Scan for the cell matching the given text and deliver its [x, y] coordinate at center. 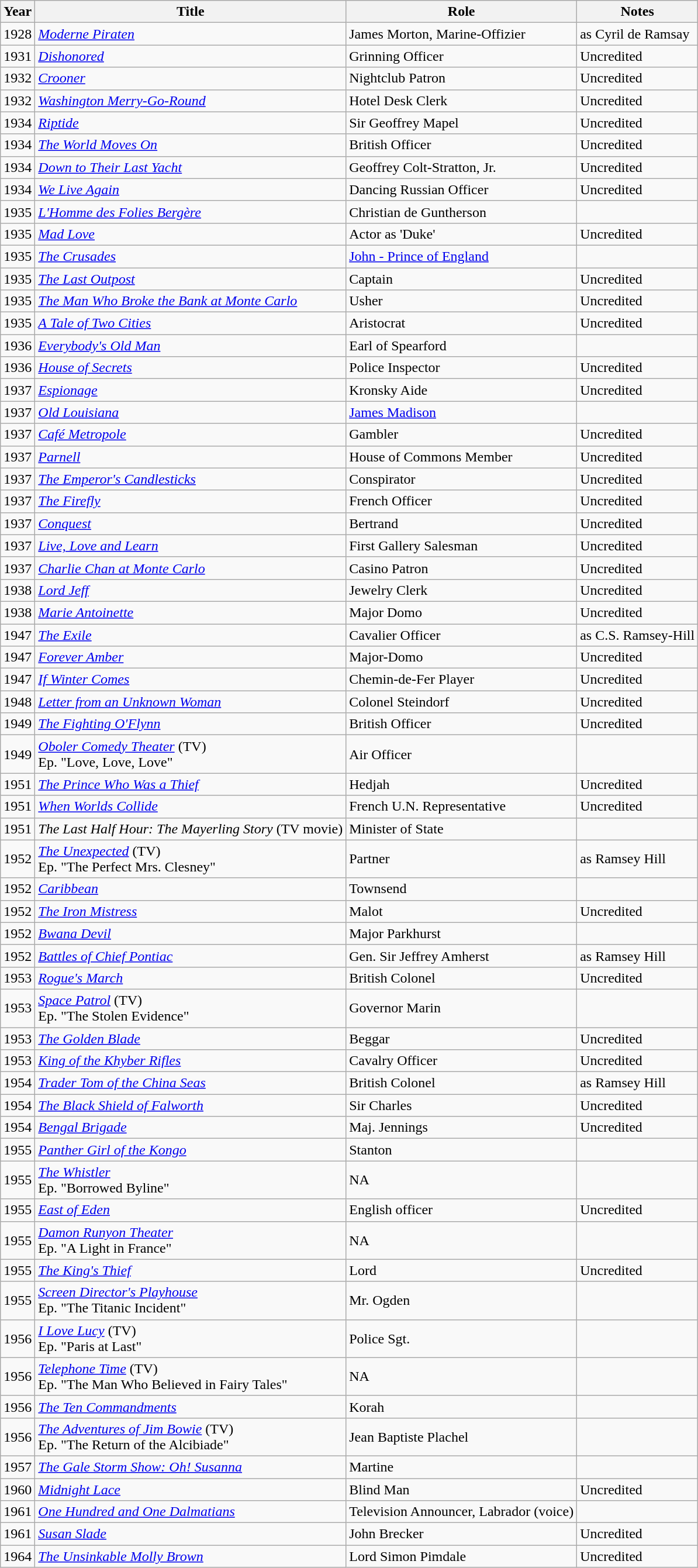
The Gale Storm Show: Oh! Susanna [191, 1467]
1948 [18, 702]
Charlie Chan at Monte Carlo [191, 568]
Damon Runyon TheaterEp. "A Light in France" [191, 1240]
Nightclub Patron [462, 78]
Lord [462, 1270]
Screen Director's PlayhouseEp. "The Titanic Incident" [191, 1301]
Mad Love [191, 234]
Old Louisiana [191, 412]
Martine [462, 1467]
Lord Jeff [191, 590]
The King's Thief [191, 1270]
Crooner [191, 78]
The Crusades [191, 256]
Panther Girl of the Kongo [191, 1150]
English officer [462, 1210]
Hedjah [462, 784]
1964 [18, 1556]
as Cyril de Ramsay [637, 34]
Riptide [191, 123]
A Tale of Two Cities [191, 323]
Role [462, 12]
French U.N. Representative [462, 807]
Conquest [191, 523]
Chemin-de-Fer Player [462, 680]
Conspirator [462, 479]
Governor Marin [462, 1008]
Stanton [462, 1150]
Marie Antoinette [191, 612]
King of the Khyber Rifles [191, 1061]
1957 [18, 1467]
The Fighting O'Flynn [191, 724]
Hotel Desk Clerk [462, 101]
The Last Outpost [191, 279]
1931 [18, 56]
Café Metropole [191, 435]
Usher [462, 301]
Telephone Time (TV)Ep. "The Man Who Believed in Fairy Tales" [191, 1377]
Casino Patron [462, 568]
Everybody's Old Man [191, 346]
One Hundred and One Dalmatians [191, 1512]
Police Sgt. [462, 1338]
Gen. Sir Jeffrey Amherst [462, 956]
James Madison [462, 412]
Geoffrey Colt-Stratton, Jr. [462, 167]
Korah [462, 1407]
Grinning Officer [462, 56]
Partner [462, 859]
Cavalry Officer [462, 1061]
The Emperor's Candlesticks [191, 479]
Colonel Steindorf [462, 702]
When Worlds Collide [191, 807]
Christian de Guntherson [462, 212]
Year [18, 12]
Mr. Ogden [462, 1301]
as C.S. Ramsey-Hill [637, 635]
Bengal Brigade [191, 1128]
Air Officer [462, 754]
Dancing Russian Officer [462, 189]
Captain [462, 279]
The WhistlerEp. "Borrowed Byline" [191, 1180]
First Gallery Salesman [462, 546]
East of Eden [191, 1210]
The Black Shield of Falworth [191, 1105]
Aristocrat [462, 323]
Beggar [462, 1038]
The Firefly [191, 501]
The Last Half Hour: The Mayerling Story (TV movie) [191, 829]
1960 [18, 1490]
Gambler [462, 435]
The Ten Commandments [191, 1407]
House of Commons Member [462, 457]
The Prince Who Was a Thief [191, 784]
French Officer [462, 501]
The World Moves On [191, 145]
Sir Charles [462, 1105]
Jean Baptiste Plachel [462, 1436]
Washington Merry-Go-Round [191, 101]
Oboler Comedy Theater (TV)Ep. "Love, Love, Love" [191, 754]
Down to Their Last Yacht [191, 167]
Rogue's March [191, 978]
Dishonored [191, 56]
John - Prince of England [462, 256]
The Iron Mistress [191, 911]
If Winter Comes [191, 680]
Cavalier Officer [462, 635]
Trader Tom of the China Seas [191, 1083]
James Morton, Marine-Offizier [462, 34]
John Brecker [462, 1534]
Moderne Piraten [191, 34]
Sir Geoffrey Mapel [462, 123]
Jewelry Clerk [462, 590]
Live, Love and Learn [191, 546]
We Live Again [191, 189]
Letter from an Unknown Woman [191, 702]
Bwana Devil [191, 933]
Lord Simon Pimdale [462, 1556]
Townsend [462, 889]
The Man Who Broke the Bank at Monte Carlo [191, 301]
The Golden Blade [191, 1038]
Maj. Jennings [462, 1128]
House of Secrets [191, 368]
Midnight Lace [191, 1490]
Television Announcer, Labrador (voice) [462, 1512]
Earl of Spearford [462, 346]
Police Inspector [462, 368]
The Unsinkable Molly Brown [191, 1556]
Espionage [191, 390]
The Exile [191, 635]
Susan Slade [191, 1534]
Major Domo [462, 612]
Notes [637, 12]
Bertrand [462, 523]
Title [191, 12]
The Adventures of Jim Bowie (TV)Ep. "The Return of the Alcibiade" [191, 1436]
Kronsky Aide [462, 390]
1928 [18, 34]
Forever Amber [191, 657]
L'Homme des Folies Bergère [191, 212]
Blind Man [462, 1490]
Parnell [191, 457]
Major Parkhurst [462, 933]
I Love Lucy (TV)Ep. "Paris at Last" [191, 1338]
Malot [462, 911]
Battles of Chief Pontiac [191, 956]
Space Patrol (TV)Ep. "The Stolen Evidence" [191, 1008]
Minister of State [462, 829]
Major-Domo [462, 657]
Actor as 'Duke' [462, 234]
Caribbean [191, 889]
The Unexpected (TV)Ep. "The Perfect Mrs. Clesney" [191, 859]
